Scan for the cell matching the given text and deliver its [X, Y] coordinate at center. 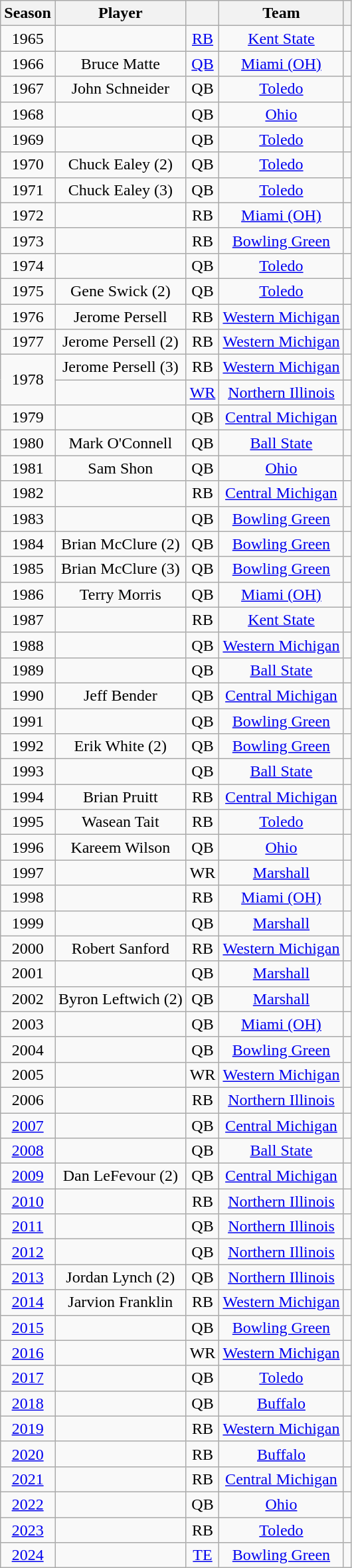
1976 [28, 317]
Chuck Ealey (2) [120, 165]
1965 [28, 39]
1972 [28, 215]
Brian McClure (2) [120, 544]
2018 [28, 1403]
Dan LeFevour (2) [120, 1176]
Kareem Wilson [120, 847]
1989 [28, 670]
Chuck Ealey (3) [120, 190]
2023 [28, 1529]
1991 [28, 721]
1968 [28, 114]
Jerome Persell (3) [120, 367]
1980 [28, 443]
2022 [28, 1504]
2010 [28, 1201]
2015 [28, 1328]
1997 [28, 873]
1979 [28, 418]
Erik White (2) [120, 746]
1978 [28, 380]
2007 [28, 1126]
1971 [28, 190]
2001 [28, 974]
2019 [28, 1429]
Jeff Bender [120, 695]
Robert Sanford [120, 948]
Terry Morris [120, 594]
1981 [28, 468]
2004 [28, 1049]
1992 [28, 746]
2009 [28, 1176]
Sam Shon [120, 468]
Jerome Persell [120, 317]
2000 [28, 948]
Jarvion Franklin [120, 1302]
2008 [28, 1151]
2017 [28, 1378]
1974 [28, 266]
1969 [28, 139]
1983 [28, 519]
1996 [28, 847]
1967 [28, 89]
TE [203, 1555]
John Schneider [120, 89]
2003 [28, 1024]
Jerome Persell (2) [120, 342]
Team [282, 13]
1970 [28, 165]
2020 [28, 1454]
2016 [28, 1353]
1985 [28, 569]
Byron Leftwich (2) [120, 999]
2012 [28, 1252]
1995 [28, 822]
2014 [28, 1302]
1977 [28, 342]
2024 [28, 1555]
1999 [28, 923]
1966 [28, 64]
1973 [28, 240]
2006 [28, 1100]
Bruce Matte [120, 64]
2002 [28, 999]
1984 [28, 544]
2013 [28, 1277]
1986 [28, 594]
2021 [28, 1479]
Season [28, 13]
2005 [28, 1075]
Player [120, 13]
1993 [28, 772]
Wasean Tait [120, 822]
1994 [28, 797]
2011 [28, 1227]
1975 [28, 291]
Jordan Lynch (2) [120, 1277]
Mark O'Connell [120, 443]
Gene Swick (2) [120, 291]
1987 [28, 620]
1998 [28, 898]
1982 [28, 493]
1990 [28, 695]
1988 [28, 645]
Brian McClure (3) [120, 569]
Brian Pruitt [120, 797]
